Determine the [x, y] coordinate at the center of the cell enclosing the given text.  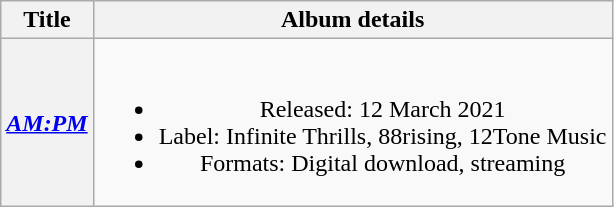
Released: 12 March 2021Label: Infinite Thrills, 88rising, 12Tone MusicFormats: Digital download, streaming [352, 122]
Title [47, 20]
Album details [352, 20]
AM:PM [47, 122]
